Identify which cell holds the provided text, then report its (X, Y) central coordinate. 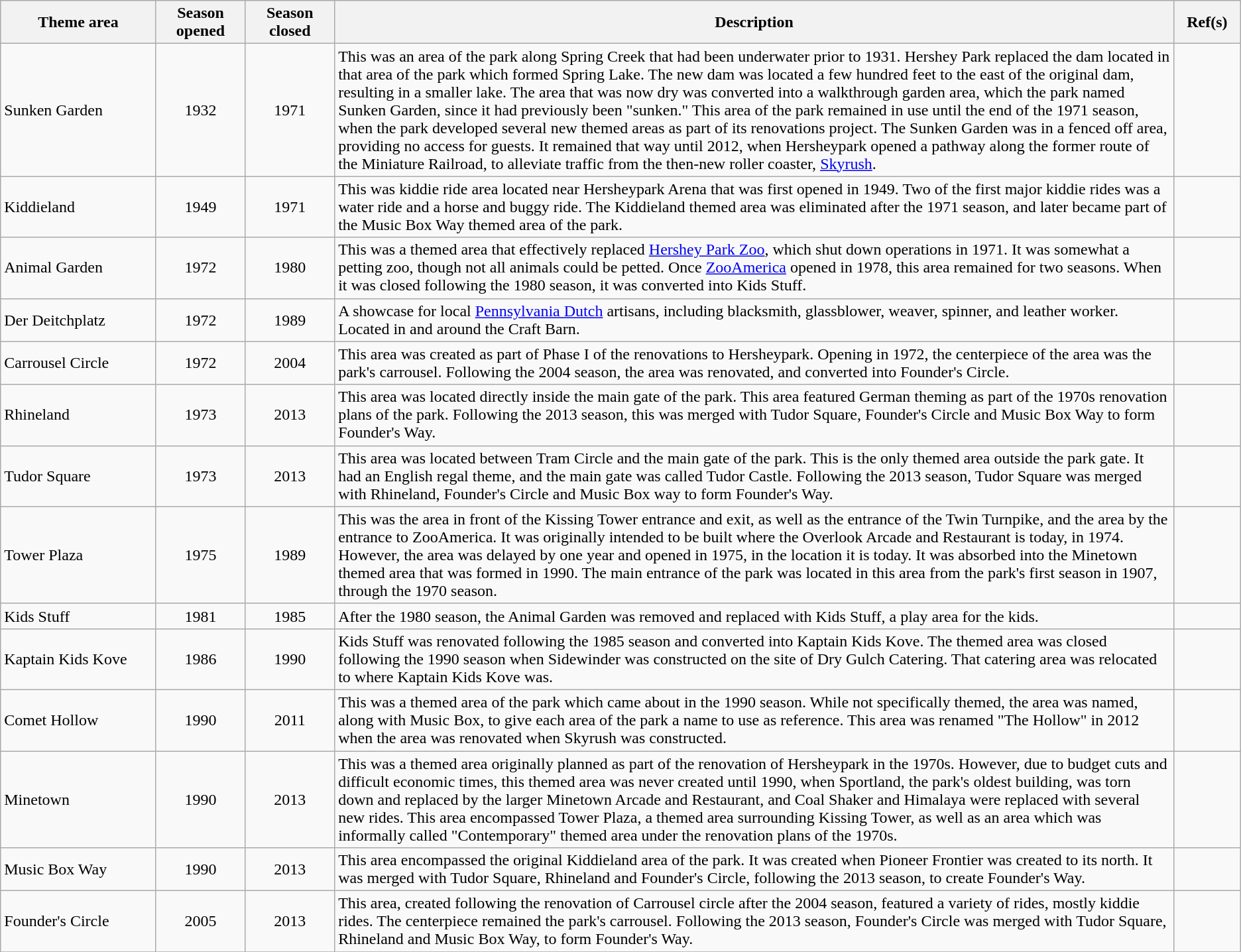
1981 (200, 616)
2005 (200, 922)
Season closed (290, 23)
Carrousel Circle (78, 363)
Comet Hollow (78, 720)
1980 (290, 268)
Description (754, 23)
Kaptain Kids Kove (78, 659)
Minetown (78, 799)
Theme area (78, 23)
1949 (200, 207)
Music Box Way (78, 870)
Ref(s) (1207, 23)
Founder's Circle (78, 922)
2011 (290, 720)
1932 (200, 110)
Kids Stuff (78, 616)
Tower Plaza (78, 555)
After the 1980 season, the Animal Garden was removed and replaced with Kids Stuff, a play area for the kids. (754, 616)
Season opened (200, 23)
Rhineland (78, 415)
1975 (200, 555)
2004 (290, 363)
Der Deitchplatz (78, 320)
1986 (200, 659)
Animal Garden (78, 268)
Tudor Square (78, 476)
1985 (290, 616)
Kiddieland (78, 207)
Sunken Garden (78, 110)
